Scan for the cell matching the given text and deliver its [X, Y] coordinate at center. 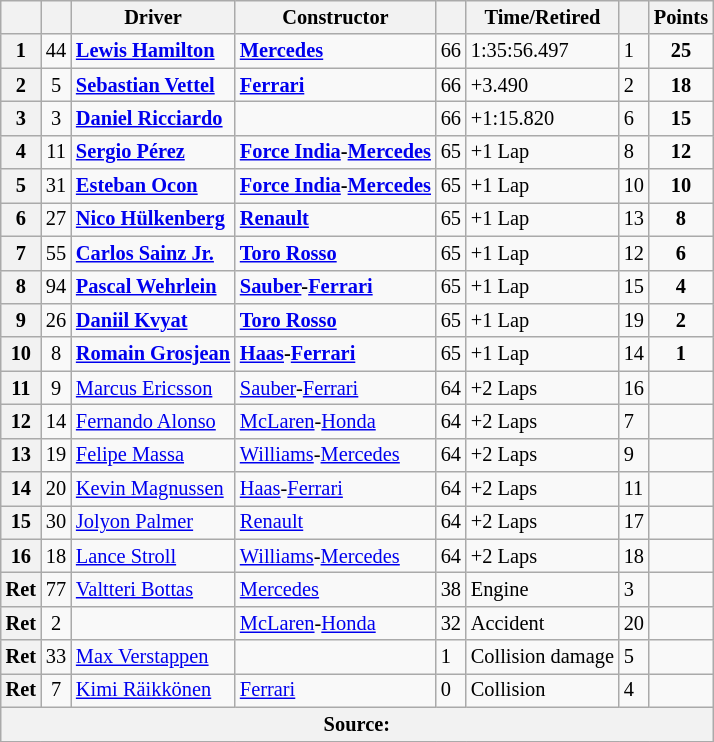
33 [56, 657]
Accident [542, 623]
26 [56, 320]
Carlos Sainz Jr. [153, 253]
Marcus Ericsson [153, 388]
31 [56, 186]
30 [56, 522]
Max Verstappen [153, 657]
Kimi Räikkönen [153, 690]
Source: [357, 724]
Lewis Hamilton [153, 51]
Constructor [336, 17]
Daniil Kvyat [153, 320]
1:35:56.497 [542, 51]
27 [56, 219]
38 [451, 589]
0 [451, 690]
Jolyon Palmer [153, 522]
Kevin Magnussen [153, 489]
44 [56, 51]
Fernando Alonso [153, 421]
55 [56, 253]
Collision [542, 690]
Driver [153, 17]
Time/Retired [542, 17]
+1:15.820 [542, 118]
Esteban Ocon [153, 186]
Sergio Pérez [153, 152]
Engine [542, 589]
94 [56, 287]
Pascal Wehrlein [153, 287]
17 [634, 522]
+3.490 [542, 85]
Romain Grosjean [153, 354]
Daniel Ricciardo [153, 118]
Lance Stroll [153, 556]
Sebastian Vettel [153, 85]
Valtteri Bottas [153, 589]
77 [56, 589]
Felipe Massa [153, 455]
25 [681, 51]
Collision damage [542, 657]
32 [451, 623]
Points [681, 17]
Nico Hülkenberg [153, 219]
